Scan for the cell matching the given text and deliver its [X, Y] coordinate at center. 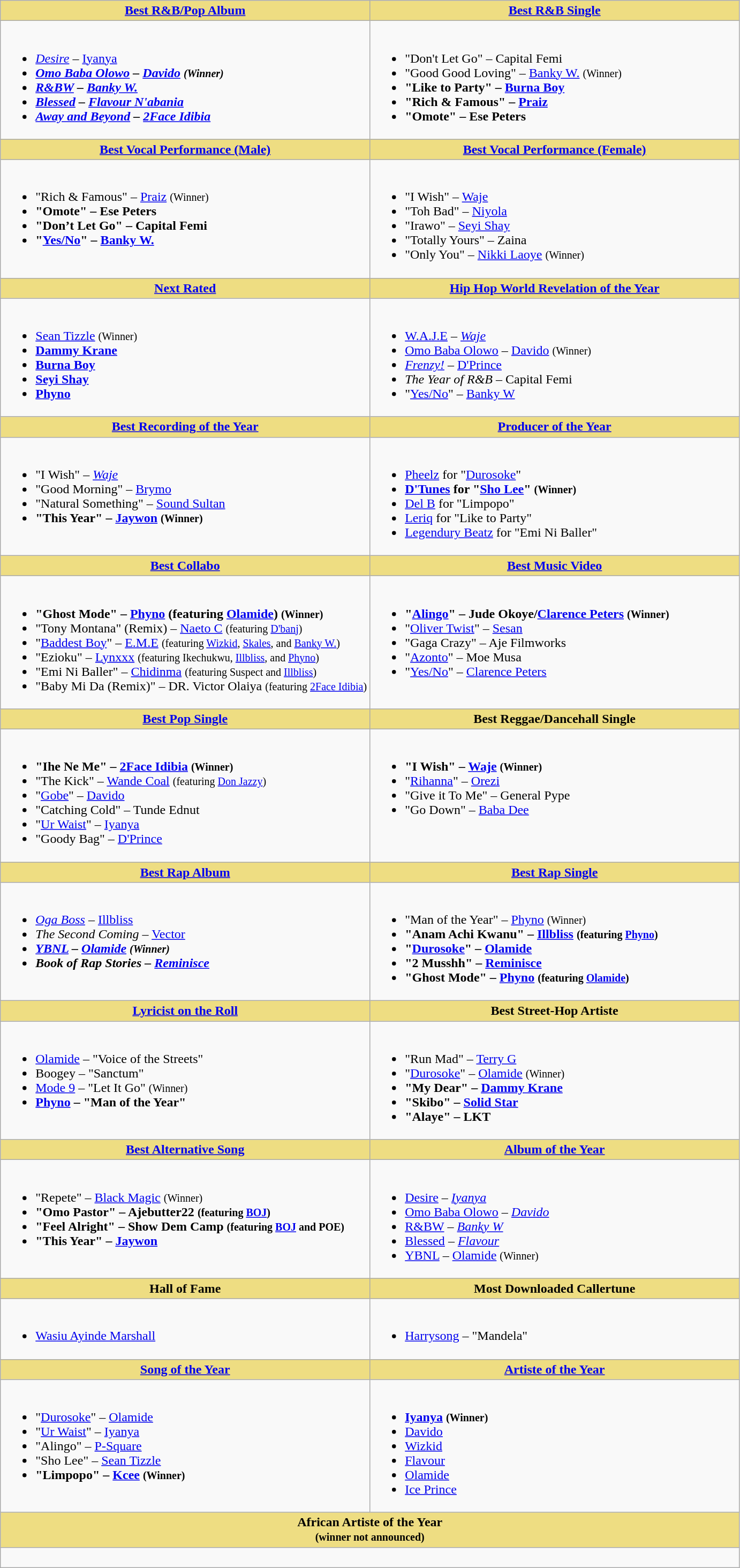
Olamide – "Voice of the Streets"Boogey – "Sanctum"Mode 9 – "Let It Go" (Winner)Phyno – "Man of the Year" [185, 1081]
Lyricist on the Roll [185, 1011]
Best Vocal Performance (Female) [555, 149]
Desire – IyanyaOmo Baba Olowo – DavidoR&BW – Banky WBlessed – FlavourYBNL – Olamide (Winner) [555, 1219]
Hall of Fame [185, 1288]
Iyanya (Winner)DavidoWizkidFlavourOlamideIce Prince [555, 1446]
Best Collabo [185, 566]
Sean Tizzle (Winner)Dammy KraneBurna BoySeyi ShayPhyno [185, 358]
Artiste of the Year [555, 1369]
"I Wish" – Waje (Winner)"Rihanna" – Orezi"Give it To Me" – General Pype"Go Down" – Baba Dee [555, 795]
Best R&B/Pop Album [185, 11]
Harrysong – "Mandela" [555, 1329]
"Repete" – Black Magic (Winner)"Omo Pastor" – Ajebutter22 (featuring BOJ)"Feel Alright" – Show Dem Camp (featuring BOJ and POE)"This Year" – Jaywon [185, 1219]
Album of the Year [555, 1150]
Desire – IyanyaOmo Baba Olowo – Davido (Winner)R&BW – Banky W.Blessed – Flavour N'abaniaAway and Beyond – 2Face Idibia [185, 80]
Most Downloaded Callertune [555, 1288]
Oga Boss – IllblissThe Second Coming – VectorYBNL – Olamide (Winner)Book of Rap Stories – Reminisce [185, 941]
Best Music Video [555, 566]
Hip Hop World Revelation of the Year [555, 288]
"Durosoke" – Olamide"Ur Waist" – Iyanya"Alingo" – P-Square"Sho Lee" – Sean Tizzle"Limpopo" – Kcee (Winner) [185, 1446]
Best R&B Single [555, 11]
Best Rap Single [555, 872]
Pheelz for "Durosoke"D'Tunes for "Sho Lee" (Winner)Del B for "Limpopo"Leriq for "Like to Party"Legendury Beatz for "Emi Ni Baller" [555, 496]
Producer of the Year [555, 427]
"Run Mad" – Terry G"Durosoke" – Olamide (Winner)"My Dear" – Dammy Krane"Skibo" – Solid Star"Alaye" – LKT [555, 1081]
Best Street-Hop Artiste [555, 1011]
"Alingo" – Jude Okoye/Clarence Peters (Winner)"Oliver Twist" – Sesan"Gaga Crazy" – Aje Filmworks"Azonto" – Moe Musa"Yes/No" – Clarence Peters [555, 642]
Best Recording of the Year [185, 427]
"Rich & Famous" – Praiz (Winner)"Omote" – Ese Peters"Don’t Let Go" – Capital Femi"Yes/No" – Banky W. [185, 218]
W.A.J.E – WajeOmo Baba Olowo – Davido (Winner)Frenzy! – D'PrinceThe Year of R&B – Capital Femi"Yes/No" – Banky W [555, 358]
Song of the Year [185, 1369]
"I Wish" – Waje"Good Morning" – Brymo"Natural Something" – Sound Sultan"This Year" – Jaywon (Winner) [185, 496]
"Don't Let Go" – Capital Femi"Good Good Loving" – Banky W. (Winner)"Like to Party" – Burna Boy"Rich & Famous" – Praiz"Omote" – Ese Peters [555, 80]
Best Vocal Performance (Male) [185, 149]
Wasiu Ayinde Marshall [185, 1329]
Best Reggae/Dancehall Single [555, 719]
Next Rated [185, 288]
Best Rap Album [185, 872]
African Artiste of the Year (winner not announced) [370, 1529]
Best Pop Single [185, 719]
Best Alternative Song [185, 1150]
"I Wish" – Waje"Toh Bad" – Niyola"Irawo" – Seyi Shay"Totally Yours" – Zaina"Only You" – Nikki Laoye (Winner) [555, 218]
